Return the [X, Y] coordinate for the center point of the cell that contains the specified text.  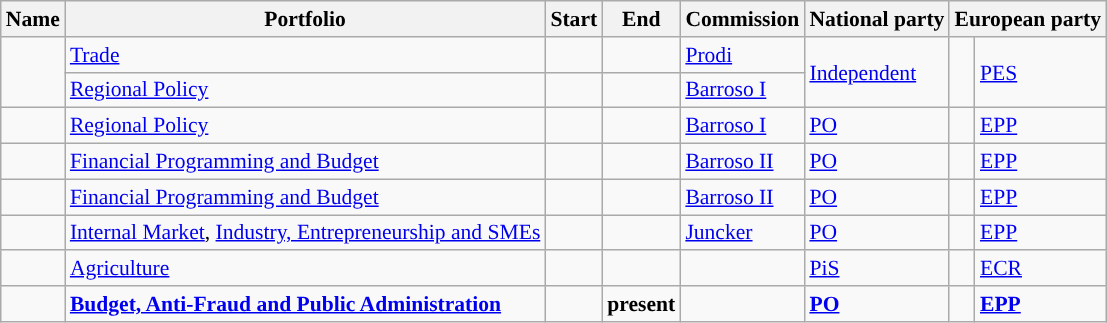
Budget, Anti-Fraud and Public Administration [306, 304]
European party [1028, 19]
present [641, 304]
Internal Market, Industry, Entrepreneurship and SMEs [306, 233]
Commission [742, 19]
National party [876, 19]
Name [33, 19]
End [641, 19]
ECR [1040, 269]
Portfolio [306, 19]
Juncker [742, 233]
Trade [306, 55]
Start [574, 19]
Agriculture [306, 269]
Prodi [742, 55]
PiS [876, 269]
PES [1040, 72]
Independent [876, 72]
